Output the [X, Y] coordinate of the center of the cell containing the given text.  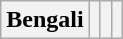
Bengali [45, 20]
